Detect which cell encompasses the target text, then output its [X, Y] center coordinate. 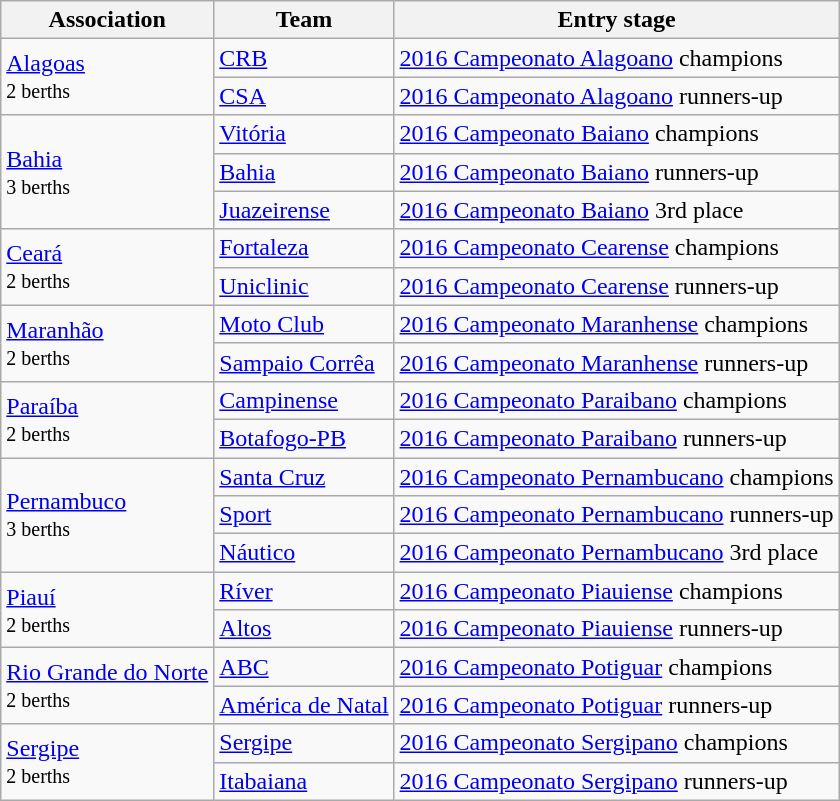
2016 Campeonato Baiano champions [616, 134]
2016 Campeonato Potiguar runners-up [616, 705]
Alagoas2 berths [108, 77]
2016 Campeonato Cearense champions [616, 248]
Sampaio Corrêa [304, 362]
Moto Club [304, 324]
Paraíba2 berths [108, 419]
CRB [304, 58]
Botafogo-PB [304, 438]
Bahia3 berths [108, 172]
Team [304, 20]
2016 Campeonato Pernambucano 3rd place [616, 553]
ABC [304, 667]
Bahia [304, 172]
2016 Campeonato Paraibano runners-up [616, 438]
2016 Campeonato Pernambucano runners-up [616, 515]
2016 Campeonato Alagoano runners-up [616, 96]
2016 Campeonato Maranhense champions [616, 324]
Rio Grande do Norte2 berths [108, 686]
Entry stage [616, 20]
2016 Campeonato Alagoano champions [616, 58]
Fortaleza [304, 248]
2016 Campeonato Baiano 3rd place [616, 210]
2016 Campeonato Sergipano runners-up [616, 781]
2016 Campeonato Cearense runners-up [616, 286]
Ceará2 berths [108, 267]
Vitória [304, 134]
2016 Campeonato Paraibano champions [616, 400]
Sergipe2 berths [108, 762]
2016 Campeonato Potiguar champions [616, 667]
Náutico [304, 553]
2016 Campeonato Maranhense runners-up [616, 362]
Juazeirense [304, 210]
2016 Campeonato Piauiense champions [616, 591]
Sport [304, 515]
Sergipe [304, 743]
Piauí2 berths [108, 610]
2016 Campeonato Piauiense runners-up [616, 629]
2016 Campeonato Sergipano champions [616, 743]
América de Natal [304, 705]
Santa Cruz [304, 477]
Maranhão2 berths [108, 343]
Itabaiana [304, 781]
2016 Campeonato Pernambucano champions [616, 477]
Campinense [304, 400]
CSA [304, 96]
Association [108, 20]
Altos [304, 629]
Pernambuco3 berths [108, 515]
Uniclinic [304, 286]
2016 Campeonato Baiano runners-up [616, 172]
Ríver [304, 591]
